Scan for the cell matching the given text and deliver its [X, Y] coordinate at center. 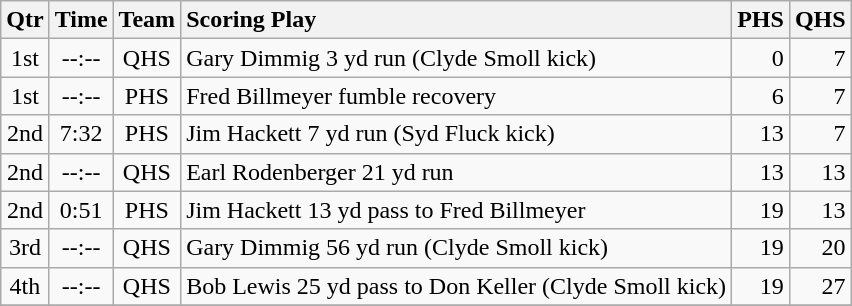
Team [147, 20]
Earl Rodenberger 21 yd run [456, 172]
Gary Dimmig 3 yd run (Clyde Smoll kick) [456, 58]
Jim Hackett 13 yd pass to Fred Billmeyer [456, 210]
Time [81, 20]
0:51 [81, 210]
4th [25, 286]
7:32 [81, 134]
0 [761, 58]
Qtr [25, 20]
20 [820, 248]
27 [820, 286]
3rd [25, 248]
Jim Hackett 7 yd run (Syd Fluck kick) [456, 134]
6 [761, 96]
Fred Billmeyer fumble recovery [456, 96]
Scoring Play [456, 20]
Gary Dimmig 56 yd run (Clyde Smoll kick) [456, 248]
Bob Lewis 25 yd pass to Don Keller (Clyde Smoll kick) [456, 286]
